Find where the given text appears and provide that cell's center as [x, y] coordinate. 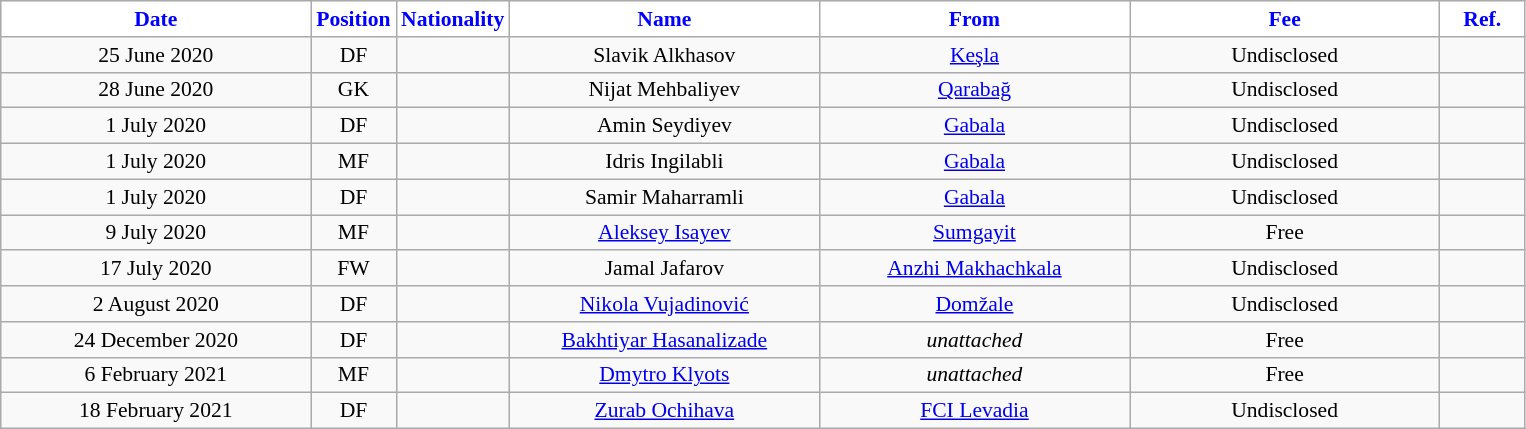
17 July 2020 [156, 269]
Zurab Ochihava [664, 411]
6 February 2021 [156, 375]
Bakhtiyar Hasanalizade [664, 340]
28 June 2020 [156, 90]
Keşla [974, 55]
Sumgayit [974, 233]
From [974, 19]
Position [354, 19]
Samir Maharramli [664, 197]
9 July 2020 [156, 233]
Nijat Mehbaliyev [664, 90]
Ref. [1482, 19]
FW [354, 269]
GK [354, 90]
FCI Levadia [974, 411]
2 August 2020 [156, 304]
Name [664, 19]
Anzhi Makhachkala [974, 269]
Jamal Jafarov [664, 269]
25 June 2020 [156, 55]
Idris Ingilabli [664, 162]
Aleksey Isayev [664, 233]
Nikola Vujadinović [664, 304]
Amin Seydiyev [664, 126]
18 February 2021 [156, 411]
Domžale [974, 304]
Dmytro Klyots [664, 375]
Fee [1285, 19]
Qarabağ [974, 90]
Nationality [452, 19]
24 December 2020 [156, 340]
Date [156, 19]
Slavik Alkhasov [664, 55]
